Capture the cell that displays the provided text and extract its (X, Y) central coordinate. 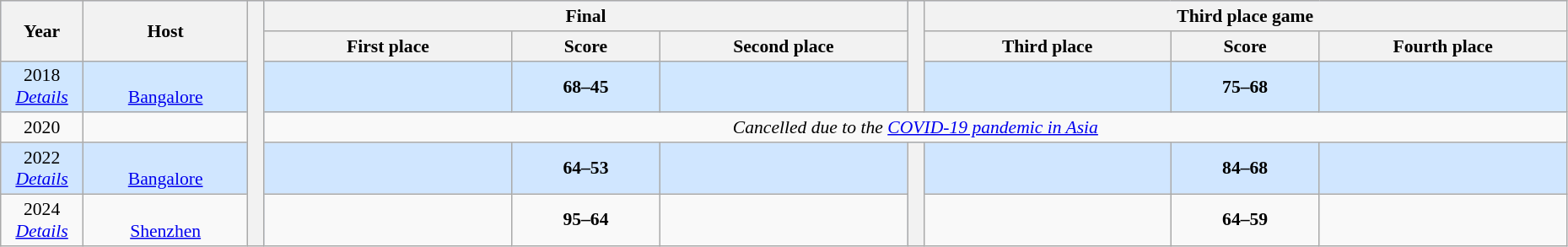
Third place (1048, 46)
Fourth place (1442, 46)
First place (388, 46)
Shenzhen (165, 219)
64–53 (586, 169)
2020 (42, 128)
Third place game (1245, 16)
68–45 (586, 86)
Host (165, 30)
2018 Details (42, 86)
Cancelled due to the COVID-19 pandemic in Asia (915, 128)
Year (42, 30)
64–59 (1245, 219)
84–68 (1245, 169)
2024 Details (42, 219)
Final (585, 16)
75–68 (1245, 86)
2022 Details (42, 169)
95–64 (586, 219)
Second place (783, 46)
